Extract the [X, Y] coordinate from the center of the cell holding the provided text.  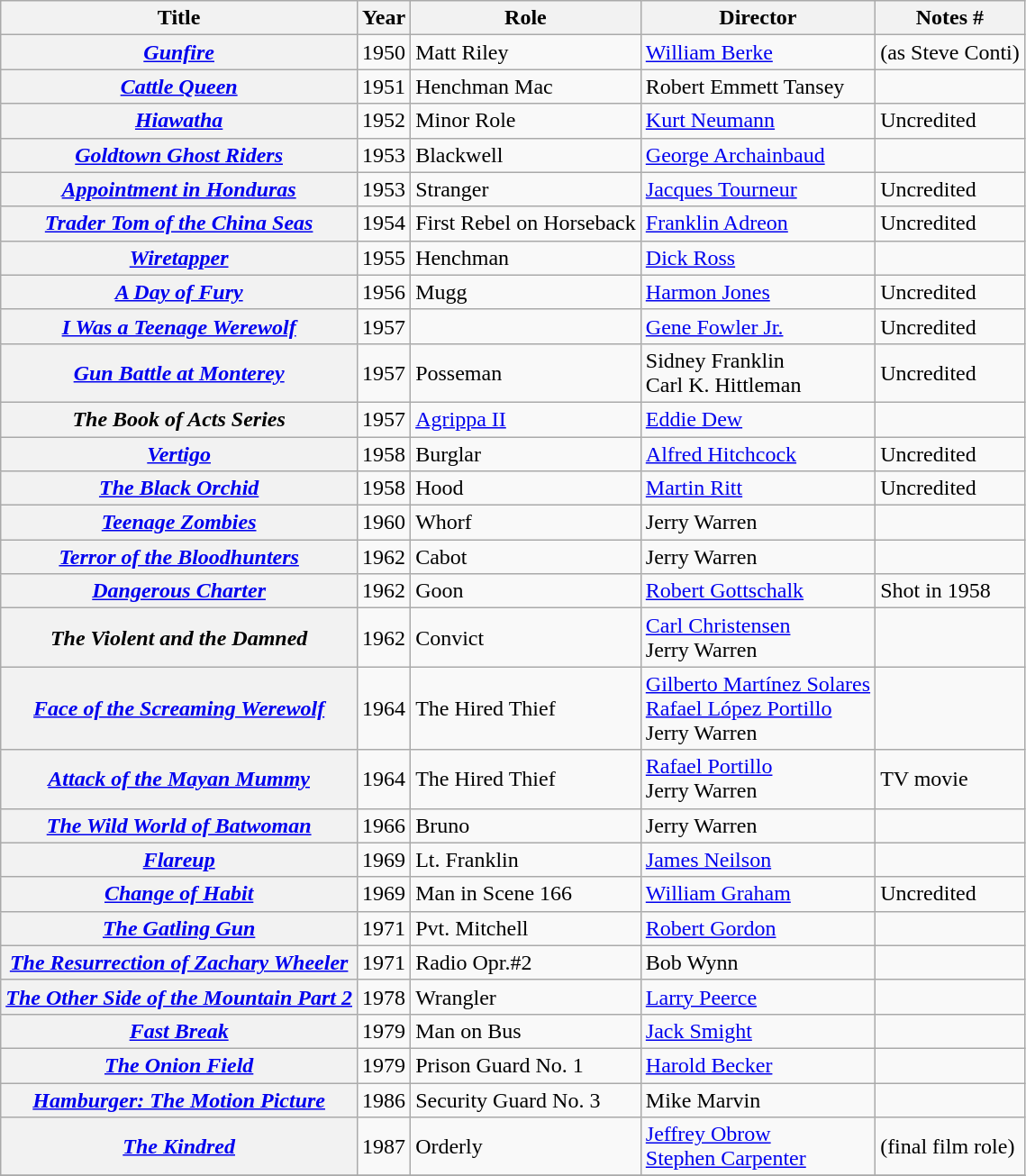
Trader Tom of the China Seas [179, 223]
TV movie [950, 779]
Jack Smight [758, 1031]
Teenage Zombies [179, 523]
1951 [384, 87]
Change of Habit [179, 894]
Henchman Mac [526, 87]
Jeffrey ObrowStephen Carpenter [758, 1146]
Harmon Jones [758, 292]
William Berke [758, 52]
A Day of Fury [179, 292]
1960 [384, 523]
Alfred Hitchcock [758, 453]
Minor Role [526, 121]
Pvt. Mitchell [526, 928]
Larry Peerce [758, 997]
Jacques Tourneur [758, 189]
1954 [384, 223]
Dangerous Charter [179, 591]
1986 [384, 1100]
The Violent and the Damned [179, 638]
1978 [384, 997]
Appointment in Honduras [179, 189]
Blackwell [526, 155]
Martin Ritt [758, 488]
Whorf [526, 523]
George Archainbaud [758, 155]
Bruno [526, 825]
Harold Becker [758, 1065]
First Rebel on Horseback [526, 223]
Dick Ross [758, 258]
Gun Battle at Monterey [179, 373]
Gunfire [179, 52]
(final film role) [950, 1146]
Radio Opr.#2 [526, 962]
1966 [384, 825]
(as Steve Conti) [950, 52]
Cattle Queen [179, 87]
1952 [384, 121]
Director [758, 18]
Hiawatha [179, 121]
Robert Emmett Tansey [758, 87]
The Other Side of the Mountain Part 2 [179, 997]
James Neilson [758, 860]
Orderly [526, 1146]
Mike Marvin [758, 1100]
Security Guard No. 3 [526, 1100]
The Book of Acts Series [179, 419]
Vertigo [179, 453]
Franklin Adreon [758, 223]
Bob Wynn [758, 962]
Goldtown Ghost Riders [179, 155]
Flareup [179, 860]
Prison Guard No. 1 [526, 1065]
Robert Gordon [758, 928]
Stranger [526, 189]
The Black Orchid [179, 488]
Terror of the Bloodhunters [179, 557]
1956 [384, 292]
Henchman [526, 258]
Role [526, 18]
The Kindred [179, 1146]
Cabot [526, 557]
Hood [526, 488]
Year [384, 18]
Hamburger: The Motion Picture [179, 1100]
1950 [384, 52]
Notes # [950, 18]
The Wild World of Batwoman [179, 825]
Shot in 1958 [950, 591]
The Resurrection of Zachary Wheeler [179, 962]
Lt. Franklin [526, 860]
Face of the Screaming Werewolf [179, 708]
Fast Break [179, 1031]
Mugg [526, 292]
Agrippa II [526, 419]
Robert Gottschalk [758, 591]
Matt Riley [526, 52]
Gene Fowler Jr. [758, 326]
The Gatling Gun [179, 928]
Rafael PortilloJerry Warren [758, 779]
Man on Bus [526, 1031]
Title [179, 18]
Eddie Dew [758, 419]
I Was a Teenage Werewolf [179, 326]
1955 [384, 258]
Sidney FranklinCarl K. Hittleman [758, 373]
Posseman [526, 373]
The Onion Field [179, 1065]
1987 [384, 1146]
Kurt Neumann [758, 121]
Burglar [526, 453]
Wiretapper [179, 258]
Carl ChristensenJerry Warren [758, 638]
Goon [526, 591]
William Graham [758, 894]
Convict [526, 638]
Man in Scene 166 [526, 894]
Gilberto Martínez SolaresRafael López PortilloJerry Warren [758, 708]
Wrangler [526, 997]
Attack of the Mayan Mummy [179, 779]
